Output the (X, Y) coordinate of the center of the cell containing the given text.  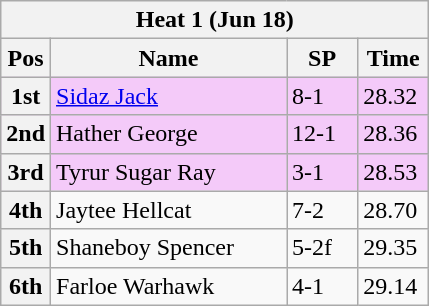
Tyrur Sugar Ray (169, 172)
28.36 (394, 134)
6th (26, 286)
SP (322, 58)
Jaytee Hellcat (169, 210)
Shaneboy Spencer (169, 248)
Time (394, 58)
Name (169, 58)
28.32 (394, 96)
Hather George (169, 134)
4-1 (322, 286)
7-2 (322, 210)
Pos (26, 58)
Heat 1 (Jun 18) (215, 20)
8-1 (322, 96)
5-2f (322, 248)
3rd (26, 172)
29.35 (394, 248)
1st (26, 96)
Farloe Warhawk (169, 286)
28.53 (394, 172)
5th (26, 248)
12-1 (322, 134)
4th (26, 210)
Sidaz Jack (169, 96)
28.70 (394, 210)
29.14 (394, 286)
2nd (26, 134)
3-1 (322, 172)
